For the text-containing cell, return its midpoint in [x, y] coordinate format. 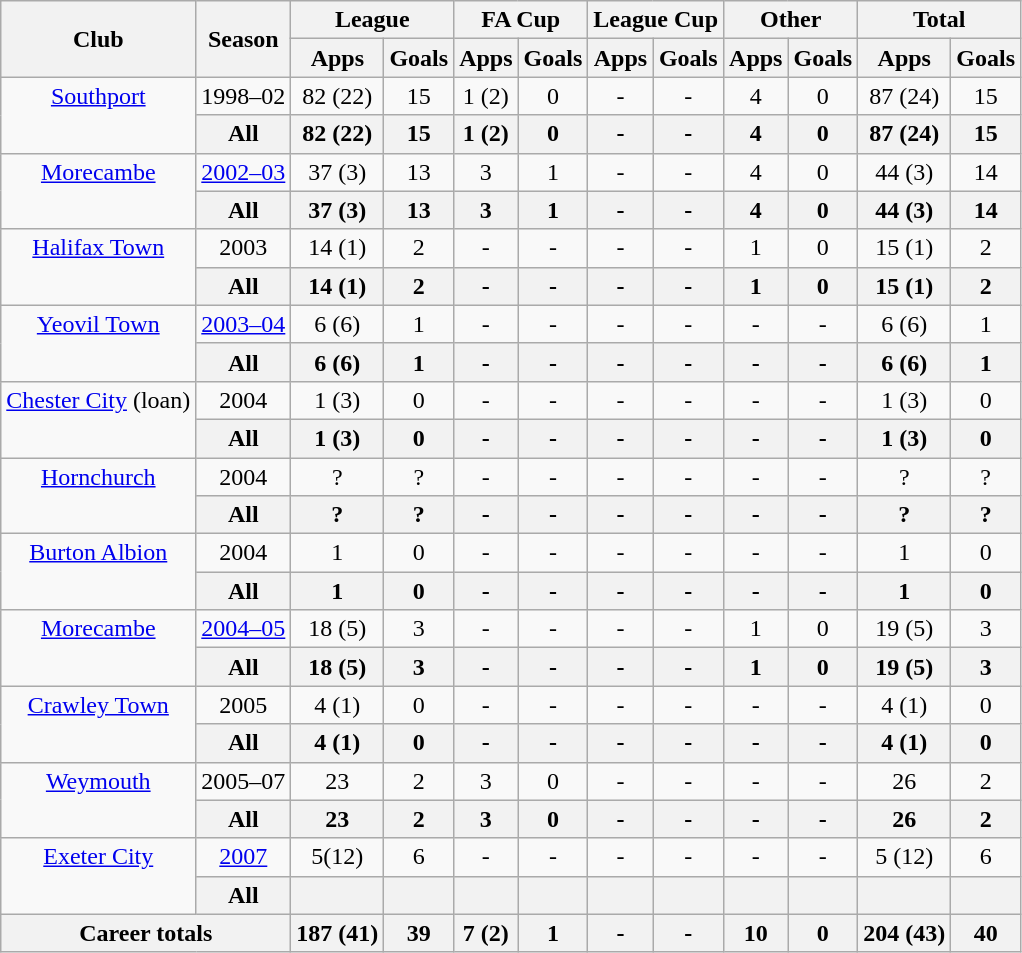
Crawley Town [98, 724]
2002–03 [244, 172]
7 (2) [486, 933]
Season [244, 39]
5(12) [338, 857]
2003 [244, 248]
187 (41) [338, 933]
Total [940, 20]
39 [419, 933]
Club [98, 39]
Exeter City [98, 876]
Burton Albion [98, 572]
Yeovil Town [98, 343]
2005 [244, 705]
Chester City (loan) [98, 419]
Weymouth [98, 800]
League Cup [656, 20]
2007 [244, 857]
Halifax Town [98, 267]
Other [791, 20]
2005–07 [244, 781]
1998–02 [244, 96]
2004–05 [244, 629]
Career totals [146, 933]
204 (43) [904, 933]
Southport [98, 115]
2003–04 [244, 324]
5 (12) [904, 857]
League [372, 20]
Hornchurch [98, 496]
FA Cup [521, 20]
10 [756, 933]
40 [986, 933]
